Provide the [x, y] coordinate of the cell's center where the given text is located.  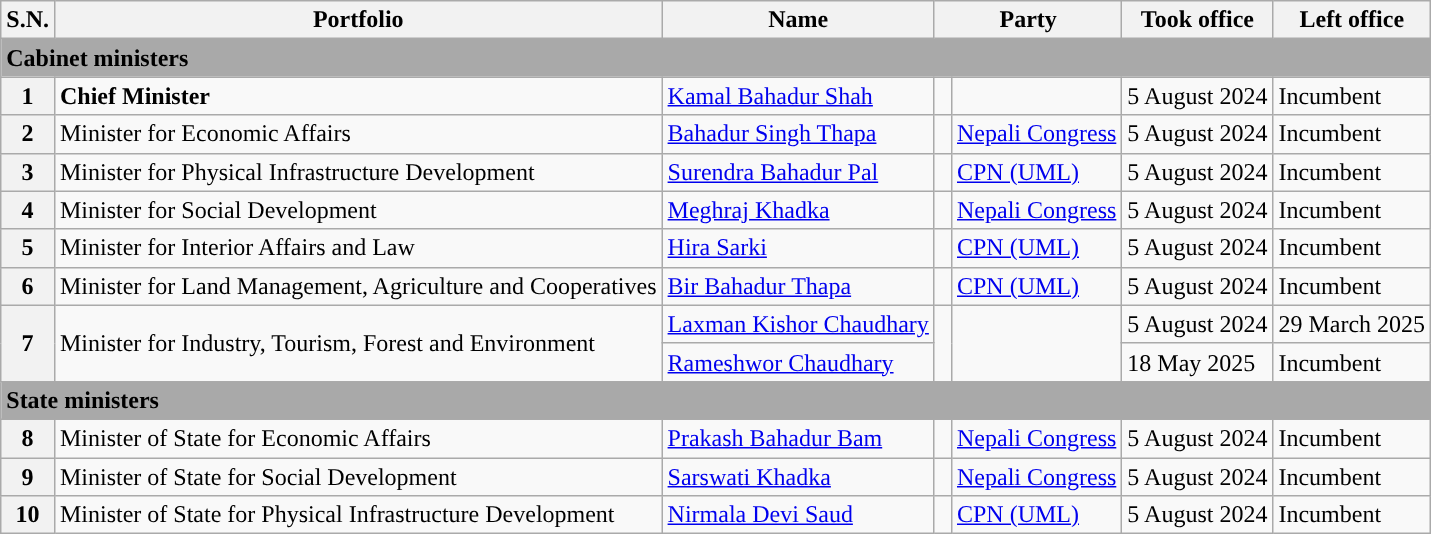
Chief Minister [358, 96]
9 [28, 477]
Sarswati Khadka [798, 477]
29 March 2025 [1352, 324]
Meghraj Khadka [798, 210]
Portfolio [358, 20]
Hira Sarki [798, 248]
Kamal Bahadur Shah [798, 96]
Minister of State for Social Development [358, 477]
Took office [1198, 20]
Minister for Economic Affairs [358, 134]
Name [798, 20]
Rameshwor Chaudhary [798, 362]
Left office [1352, 20]
Prakash Bahadur Bam [798, 438]
Surendra Bahadur Pal [798, 172]
Minister of State for Physical Infrastructure Development [358, 515]
4 [28, 210]
Laxman Kishor Chaudhary [798, 324]
S.N. [28, 20]
Minister of State for Economic Affairs [358, 438]
Bahadur Singh Thapa [798, 134]
Bir Bahadur Thapa [798, 286]
Minister for Land Management, Agriculture and Cooperatives [358, 286]
5 [28, 248]
Minister for Interior Affairs and Law [358, 248]
18 May 2025 [1198, 362]
2 [28, 134]
6 [28, 286]
8 [28, 438]
Minister for Physical Infrastructure Development [358, 172]
3 [28, 172]
Minister for Industry, Tourism, Forest and Environment [358, 343]
Cabinet ministers [716, 58]
State ministers [716, 400]
Party [1028, 20]
Nirmala Devi Saud [798, 515]
7 [28, 343]
10 [28, 515]
1 [28, 96]
Minister for Social Development [358, 210]
